Scan for the cell matching the given text and deliver its (X, Y) coordinate at center. 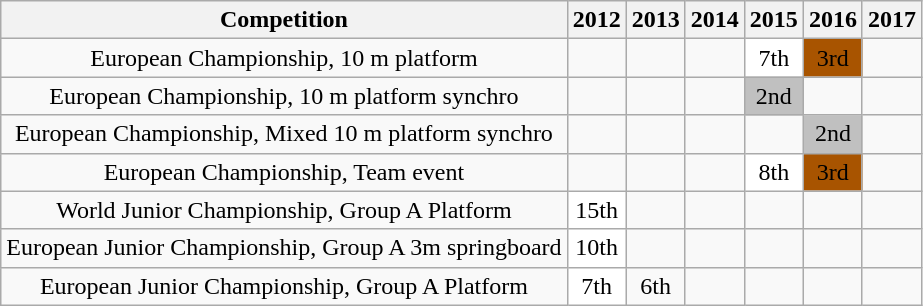
European Championship, Mixed 10 m platform synchro (284, 134)
2016 (832, 20)
European Championship, Team event (284, 172)
8th (774, 172)
6th (656, 286)
2014 (714, 20)
2015 (774, 20)
European Championship, 10 m platform (284, 58)
European Junior Championship, Group A 3m springboard (284, 248)
10th (596, 248)
Competition (284, 20)
2013 (656, 20)
European Championship, 10 m platform synchro (284, 96)
European Junior Championship, Group A Platform (284, 286)
15th (596, 210)
2012 (596, 20)
2017 (892, 20)
World Junior Championship, Group A Platform (284, 210)
